Search for the cell housing the specified text and yield its (X, Y) center coordinate. 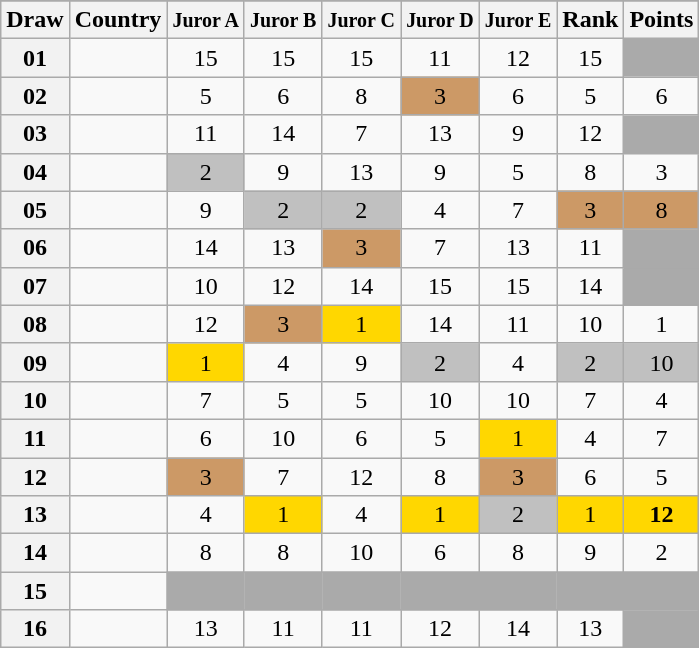
07 (35, 286)
Juror E (518, 20)
Juror A (206, 20)
Juror C (362, 20)
06 (35, 248)
08 (35, 324)
Country (118, 20)
Juror D (440, 20)
Juror B (283, 20)
16 (35, 629)
Rank (590, 20)
Draw (35, 20)
Points (662, 20)
05 (35, 210)
01 (35, 58)
04 (35, 172)
09 (35, 362)
02 (35, 96)
03 (35, 134)
